Return (x, y) of the center of cell containing provided text 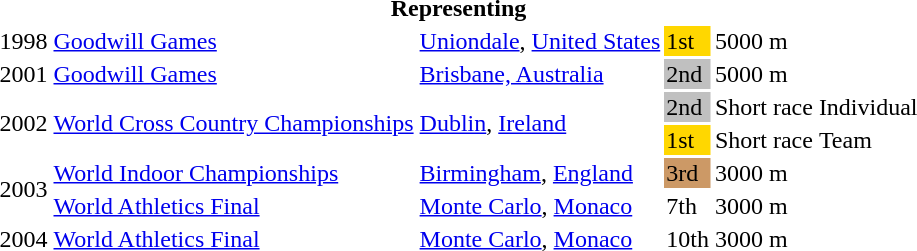
7th (688, 206)
Uniondale, United States (540, 41)
World Athletics Final (234, 206)
World Cross Country Championships (234, 124)
Dublin, Ireland (540, 124)
World Indoor Championships (234, 173)
Monte Carlo, Monaco (540, 206)
Birmingham, England (540, 173)
3rd (688, 173)
Brisbane, Australia (540, 74)
